Find where the given text appears and provide that cell's center as (X, Y) coordinate. 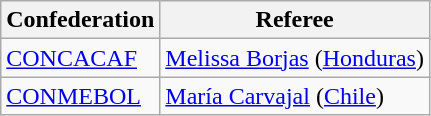
María Carvajal (Chile) (295, 96)
CONMEBOL (80, 96)
Referee (295, 20)
CONCACAF (80, 58)
Melissa Borjas (Honduras) (295, 58)
Confederation (80, 20)
